Locate the cell with the specified text and output its (x, y) center coordinate. 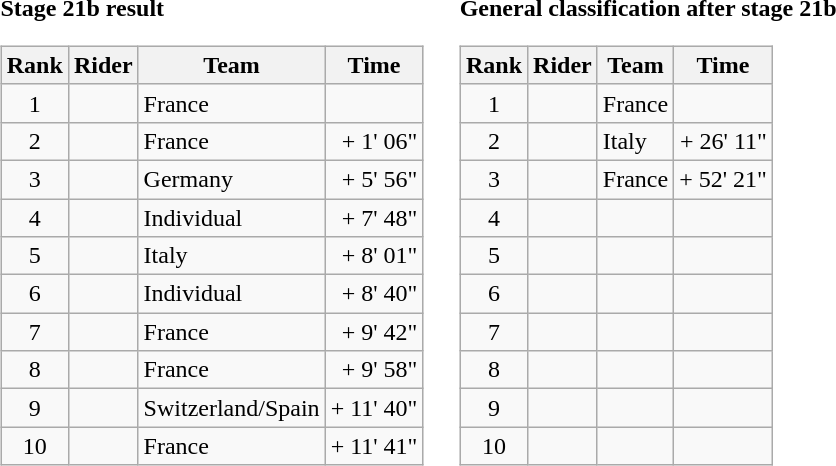
+ 1' 06" (374, 141)
+ 9' 42" (374, 332)
+ 11' 41" (374, 446)
+ 7' 48" (374, 217)
Germany (232, 179)
+ 8' 40" (374, 294)
+ 9' 58" (374, 370)
+ 8' 01" (374, 256)
+ 52' 21" (724, 179)
+ 26' 11" (724, 141)
+ 11' 40" (374, 408)
Switzerland/Spain (232, 408)
+ 5' 56" (374, 179)
